Return the [x, y] coordinate for the center point of the cell that contains the specified text.  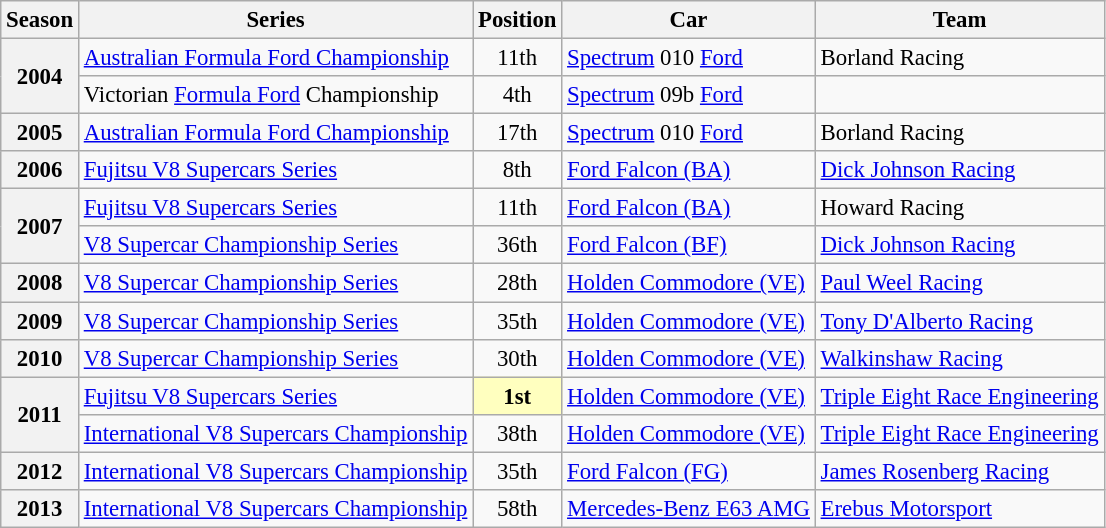
2011 [40, 414]
1st [518, 396]
4th [518, 95]
36th [518, 245]
Series [275, 20]
2013 [40, 509]
Car [689, 20]
James Rosenberg Racing [960, 471]
2004 [40, 76]
Paul Weel Racing [960, 283]
Howard Racing [960, 208]
30th [518, 358]
Erebus Motorsport [960, 509]
Season [40, 20]
2006 [40, 170]
Ford Falcon (FG) [689, 471]
Team [960, 20]
2009 [40, 321]
Victorian Formula Ford Championship [275, 95]
Ford Falcon (BF) [689, 245]
2012 [40, 471]
38th [518, 433]
Tony D'Alberto Racing [960, 321]
17th [518, 133]
2008 [40, 283]
28th [518, 283]
Spectrum 09b Ford [689, 95]
58th [518, 509]
Walkinshaw Racing [960, 358]
2010 [40, 358]
Mercedes-Benz E63 AMG [689, 509]
8th [518, 170]
2005 [40, 133]
Position [518, 20]
2007 [40, 226]
